Determine the (x, y) coordinate at the center of the cell enclosing the given text.  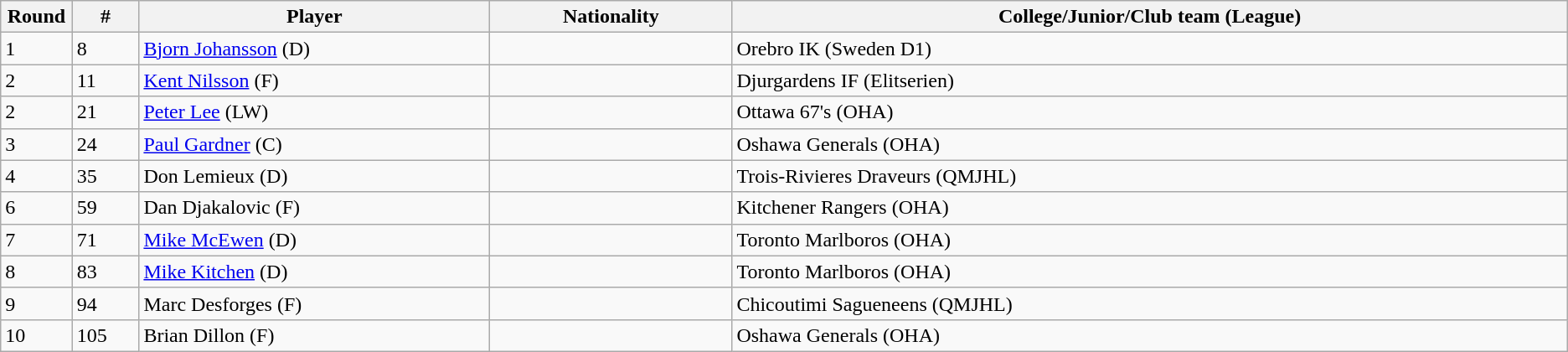
Don Lemieux (D) (315, 176)
Paul Gardner (C) (315, 144)
Chicoutimi Sagueneens (QMJHL) (1149, 303)
Dan Djakalovic (F) (315, 208)
59 (106, 208)
Marc Desforges (F) (315, 303)
24 (106, 144)
9 (37, 303)
Ottawa 67's (OHA) (1149, 112)
105 (106, 335)
Brian Dillon (F) (315, 335)
94 (106, 303)
# (106, 17)
Bjorn Johansson (D) (315, 49)
Mike McEwen (D) (315, 240)
11 (106, 80)
83 (106, 272)
College/Junior/Club team (League) (1149, 17)
4 (37, 176)
1 (37, 49)
Mike Kitchen (D) (315, 272)
21 (106, 112)
Kent Nilsson (F) (315, 80)
Nationality (611, 17)
7 (37, 240)
Orebro IK (Sweden D1) (1149, 49)
35 (106, 176)
Kitchener Rangers (OHA) (1149, 208)
Trois-Rivieres Draveurs (QMJHL) (1149, 176)
71 (106, 240)
3 (37, 144)
Player (315, 17)
Peter Lee (LW) (315, 112)
6 (37, 208)
Round (37, 17)
10 (37, 335)
Djurgardens IF (Elitserien) (1149, 80)
